Return the [X, Y] coordinate for the center point of the cell that contains the specified text.  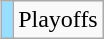
Playoffs [58, 20]
